From the cell containing the given text, extract its center point as (X, Y) coordinate. 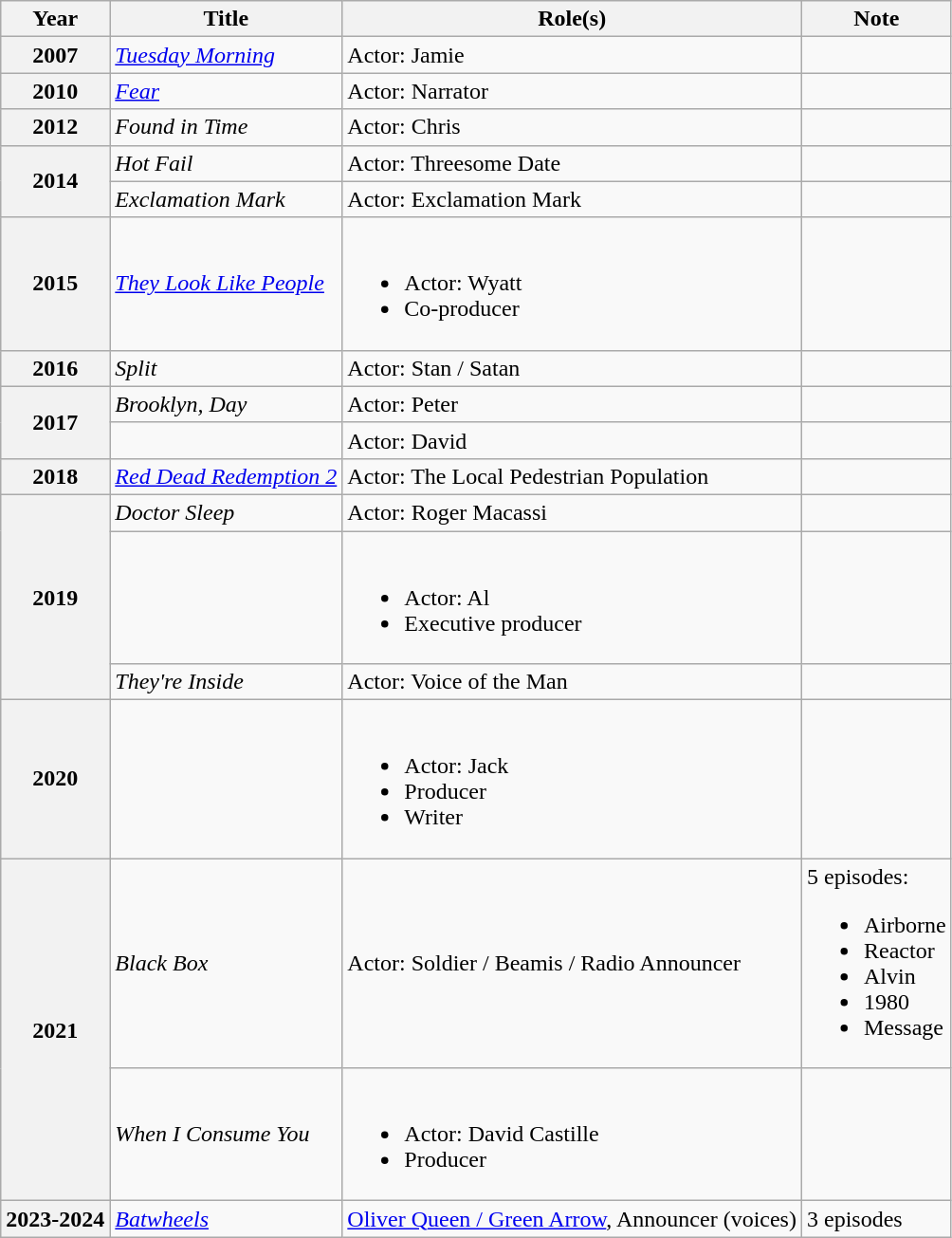
2015 (55, 284)
Year (55, 19)
2007 (55, 55)
Actor: Stan / Satan (573, 368)
2020 (55, 780)
Doctor Sleep (226, 512)
Actor: Jamie (573, 55)
Actor: David CastilleProducer (573, 1135)
2017 (55, 422)
Actor: Narrator (573, 91)
They're Inside (226, 682)
Actor: WyattCo-producer (573, 284)
Brooklyn, Day (226, 404)
Note (876, 19)
Actor: Chris (573, 127)
Black Box (226, 964)
They Look Like People (226, 284)
Actor: Voice of the Man (573, 682)
Actor: David (573, 440)
2018 (55, 476)
2019 (55, 597)
Exclamation Mark (226, 199)
2016 (55, 368)
Tuesday Morning (226, 55)
2023-2024 (55, 1219)
2014 (55, 181)
2021 (55, 1030)
Title (226, 19)
3 episodes (876, 1219)
Actor: AlExecutive producer (573, 598)
Found in Time (226, 127)
When I Consume You (226, 1135)
Actor: Threesome Date (573, 163)
Oliver Queen / Green Arrow, Announcer (voices) (573, 1219)
Actor: Peter (573, 404)
5 episodes:AirborneReactorAlvin1980Message (876, 964)
Actor: Soldier / Beamis / Radio Announcer (573, 964)
Actor: Roger Macassi (573, 512)
Fear (226, 91)
2010 (55, 91)
Actor: JackProducerWriter (573, 780)
Role(s) (573, 19)
Hot Fail (226, 163)
Batwheels (226, 1219)
Actor: The Local Pedestrian Population (573, 476)
Red Dead Redemption 2 (226, 476)
Split (226, 368)
2012 (55, 127)
Actor: Exclamation Mark (573, 199)
